From the cell containing the given text, extract its center point as (x, y) coordinate. 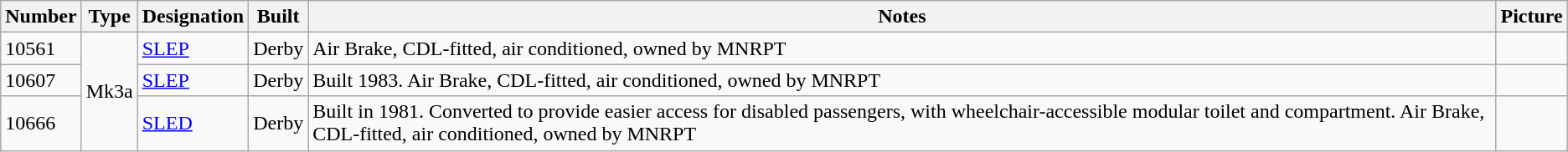
Designation (193, 17)
Air Brake, CDL-fitted, air conditioned, owned by MNRPT (902, 48)
Built 1983. Air Brake, CDL-fitted, air conditioned, owned by MNRPT (902, 80)
Picture (1531, 17)
SLED (193, 124)
10607 (41, 80)
10561 (41, 48)
10666 (41, 124)
Mk3a (109, 92)
Notes (902, 17)
Type (109, 17)
Number (41, 17)
Built (278, 17)
